Return (X, Y) of the center of cell containing provided text 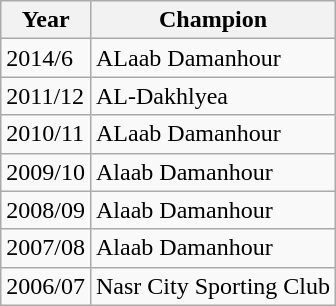
2014/6 (46, 58)
AL-Dakhlyea (212, 96)
2008/09 (46, 210)
2010/11 (46, 134)
2011/12 (46, 96)
2009/10 (46, 172)
2006/07 (46, 286)
Champion (212, 20)
2007/08 (46, 248)
Nasr City Sporting Club (212, 286)
Year (46, 20)
